Find where the given text appears and provide that cell's center as [x, y] coordinate. 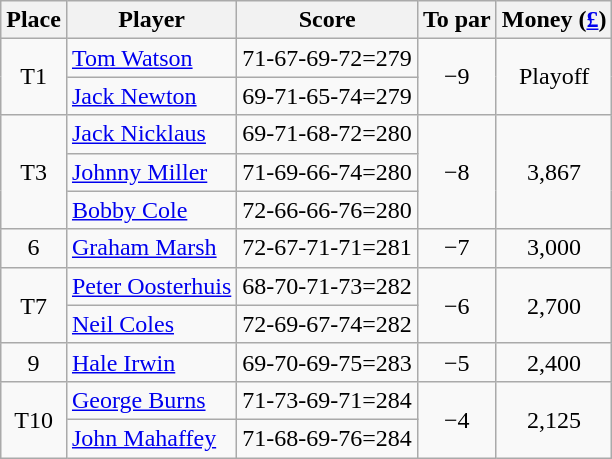
6 [34, 248]
9 [34, 362]
72-66-66-76=280 [328, 210]
Johnny Miller [151, 172]
Neil Coles [151, 324]
Playoff [554, 77]
−8 [456, 172]
2,125 [554, 419]
Jack Nicklaus [151, 134]
2,700 [554, 305]
68-70-71-73=282 [328, 286]
Place [34, 20]
Tom Watson [151, 58]
−9 [456, 77]
3,000 [554, 248]
Graham Marsh [151, 248]
−6 [456, 305]
2,400 [554, 362]
Peter Oosterhuis [151, 286]
George Burns [151, 400]
72-67-71-71=281 [328, 248]
T10 [34, 419]
−4 [456, 419]
71-68-69-76=284 [328, 438]
69-71-68-72=280 [328, 134]
−5 [456, 362]
69-70-69-75=283 [328, 362]
Money (£) [554, 20]
71-73-69-71=284 [328, 400]
T7 [34, 305]
72-69-67-74=282 [328, 324]
71-67-69-72=279 [328, 58]
Player [151, 20]
Hale Irwin [151, 362]
3,867 [554, 172]
−7 [456, 248]
Score [328, 20]
69-71-65-74=279 [328, 96]
Bobby Cole [151, 210]
T1 [34, 77]
T3 [34, 172]
71-69-66-74=280 [328, 172]
Jack Newton [151, 96]
To par [456, 20]
John Mahaffey [151, 438]
